Capture the cell that displays the provided text and extract its [x, y] central coordinate. 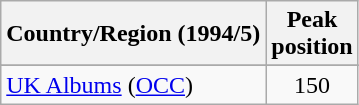
Peakposition [312, 34]
Country/Region (1994/5) [134, 34]
150 [312, 85]
UK Albums (OCC) [134, 85]
